Detect which cell encompasses the target text, then output its (X, Y) center coordinate. 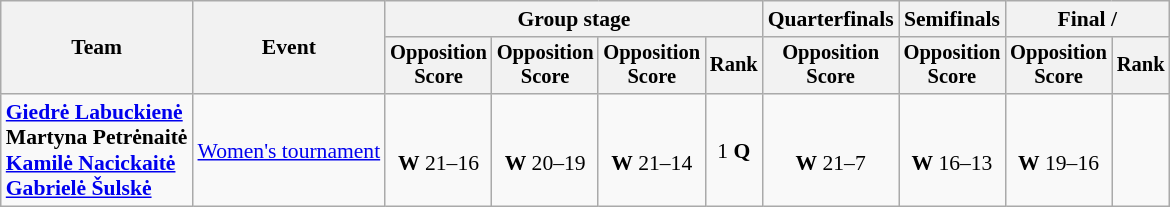
1 Q (734, 150)
W 19–16 (1058, 150)
W 21–16 (438, 150)
W 21–14 (652, 150)
Event (288, 48)
Group stage (574, 19)
Semifinals (952, 19)
Final / (1087, 19)
W 16–13 (952, 150)
W 20–19 (546, 150)
Quarterfinals (831, 19)
W 21–7 (831, 150)
Giedrė LabuckienėMartyna PetrėnaitėKamilė NacickaitėGabrielė Šulskė (97, 150)
Team (97, 48)
Women's tournament (288, 150)
